Find where the given text appears and provide that cell's center as (X, Y) coordinate. 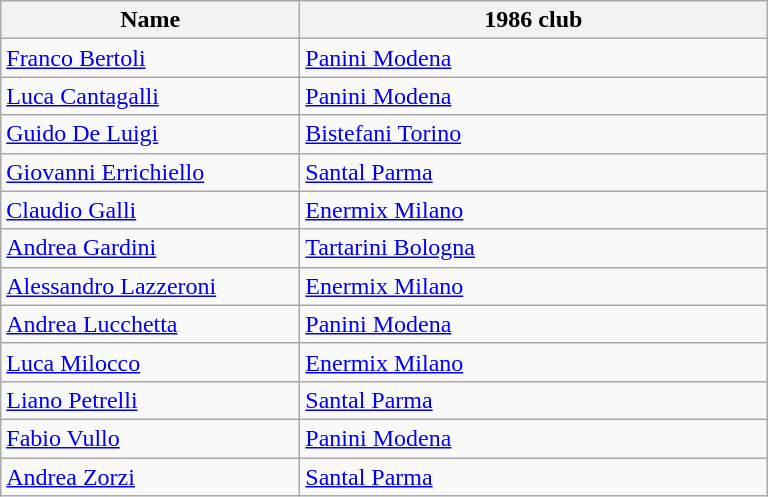
Andrea Gardini (150, 248)
Giovanni Errichiello (150, 172)
1986 club (534, 20)
Luca Milocco (150, 362)
Franco Bertoli (150, 58)
Tartarini Bologna (534, 248)
Alessandro Lazzeroni (150, 286)
Andrea Lucchetta (150, 324)
Claudio Galli (150, 210)
Name (150, 20)
Andrea Zorzi (150, 477)
Liano Petrelli (150, 400)
Fabio Vullo (150, 438)
Luca Cantagalli (150, 96)
Guido De Luigi (150, 134)
Bistefani Torino (534, 134)
